For the text-containing cell, return its midpoint in (X, Y) coordinate format. 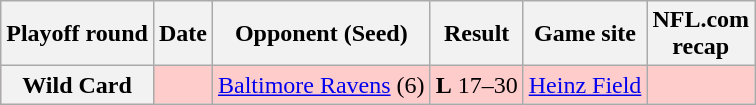
Opponent (Seed) (321, 34)
Date (182, 34)
Wild Card (78, 85)
Result (476, 34)
L 17–30 (476, 85)
Baltimore Ravens (6) (321, 85)
Heinz Field (585, 85)
Game site (585, 34)
NFL.comrecap (701, 34)
Playoff round (78, 34)
